For the text-containing cell, return its midpoint in [X, Y] coordinate format. 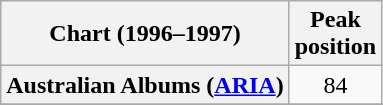
Chart (1996–1997) [145, 34]
Peakposition [335, 34]
84 [335, 85]
Australian Albums (ARIA) [145, 85]
